Provide the (X, Y) coordinate of the cell's center where the given text is located.  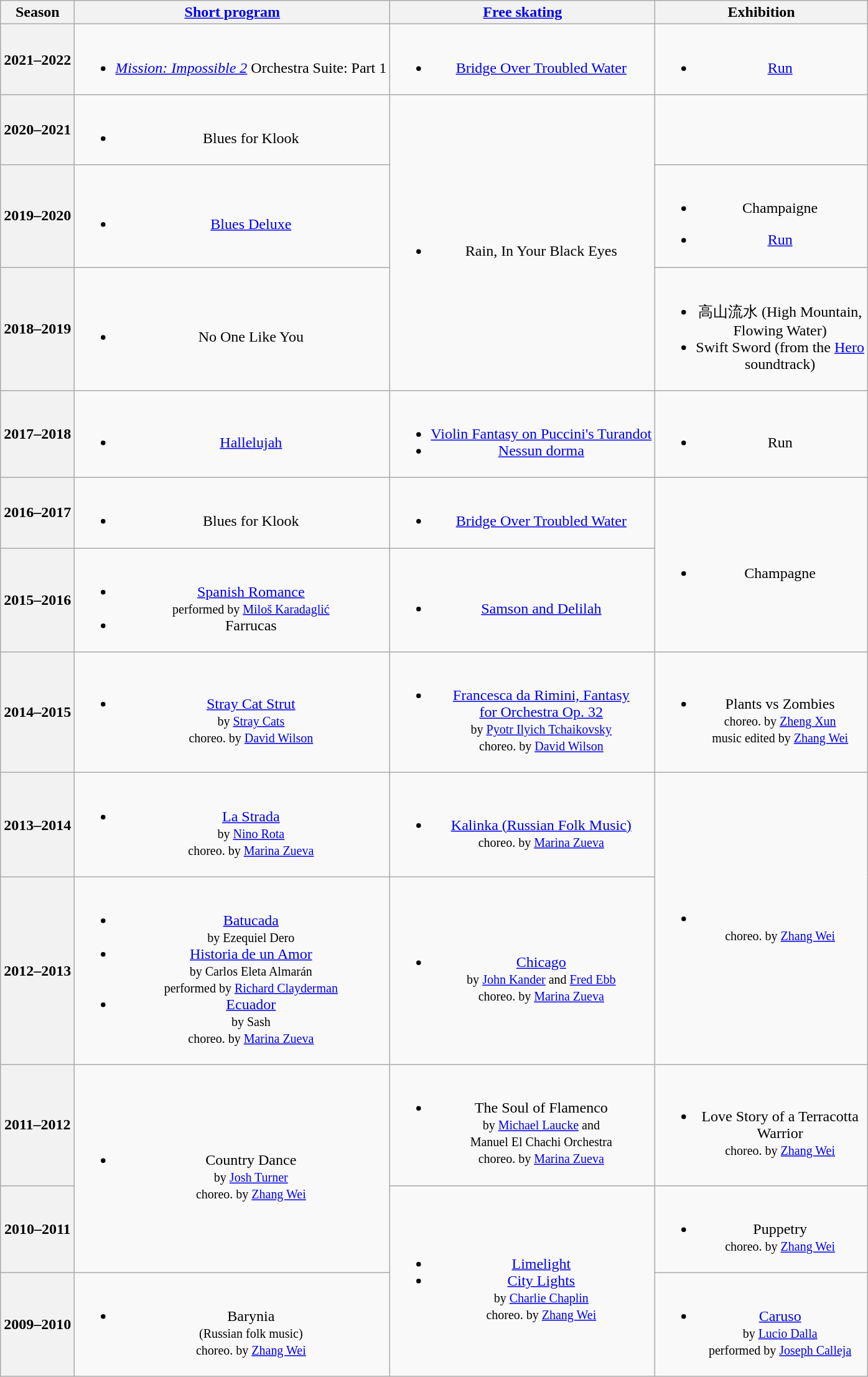
2010–2011 (37, 1229)
2020–2021 (37, 129)
2012–2013 (37, 971)
Spanish Romance performed by Miloš Karadaglić Farrucas (233, 600)
Short program (233, 12)
2018–2019 (37, 329)
2015–2016 (37, 600)
Violin Fantasy on Puccini's Turandot Nessun dorma (523, 434)
The Soul of Flamenco by Michael Laucke and Manuel El Chachi Orchestra choreo. by Marina Zueva (523, 1125)
Francesca da Rimini, Fantasy for Orchestra Op. 32 by Pyotr Ilyich Tchaikovskychoreo. by David Wilson (523, 712)
La Strada by Nino Rota choreo. by Marina Zueva (233, 825)
Love Story of a Terracotta Warrior choreo. by Zhang Wei (762, 1125)
Barynia (Russian folk music) choreo. by Zhang Wei (233, 1324)
2011–2012 (37, 1125)
No One Like You (233, 329)
LimelightCity Lights by Charlie Chaplin choreo. by Zhang Wei (523, 1281)
Samson and Delilah (523, 600)
Country Dance by Josh Turner choreo. by Zhang Wei (233, 1169)
Hallelujah (233, 434)
2009–2010 (37, 1324)
Champaigne Run (762, 216)
Batucada by Ezequiel Dero Historia de un Amor by Carlos Eleta Almarán performed by Richard Clayderman Ecuador by Sash choreo. by Marina Zueva (233, 971)
Blues Deluxe (233, 216)
Stray Cat Strut by Stray Cats choreo. by David Wilson (233, 712)
Season (37, 12)
2017–2018 (37, 434)
Exhibition (762, 12)
Champagne (762, 565)
2014–2015 (37, 712)
Mission: Impossible 2 Orchestra Suite: Part 1 (233, 60)
Plants vs Zombies choreo. by Zheng Xun music edited by Zhang Wei (762, 712)
2016–2017 (37, 513)
2013–2014 (37, 825)
高山流水 (High Mountain, Flowing Water)Swift Sword (from the Hero soundtrack) (762, 329)
2021–2022 (37, 60)
choreo. by Zhang Wei (762, 918)
Puppetry choreo. by Zhang Wei (762, 1229)
Rain, In Your Black Eyes (523, 243)
Chicago by John Kander and Fred Ebb choreo. by Marina Zueva (523, 971)
Free skating (523, 12)
Kalinka (Russian Folk Music) choreo. by Marina Zueva (523, 825)
2019–2020 (37, 216)
Caruso by Lucio Dalla performed by Joseph Calleja (762, 1324)
